Identify which cell holds the provided text, then report its (X, Y) central coordinate. 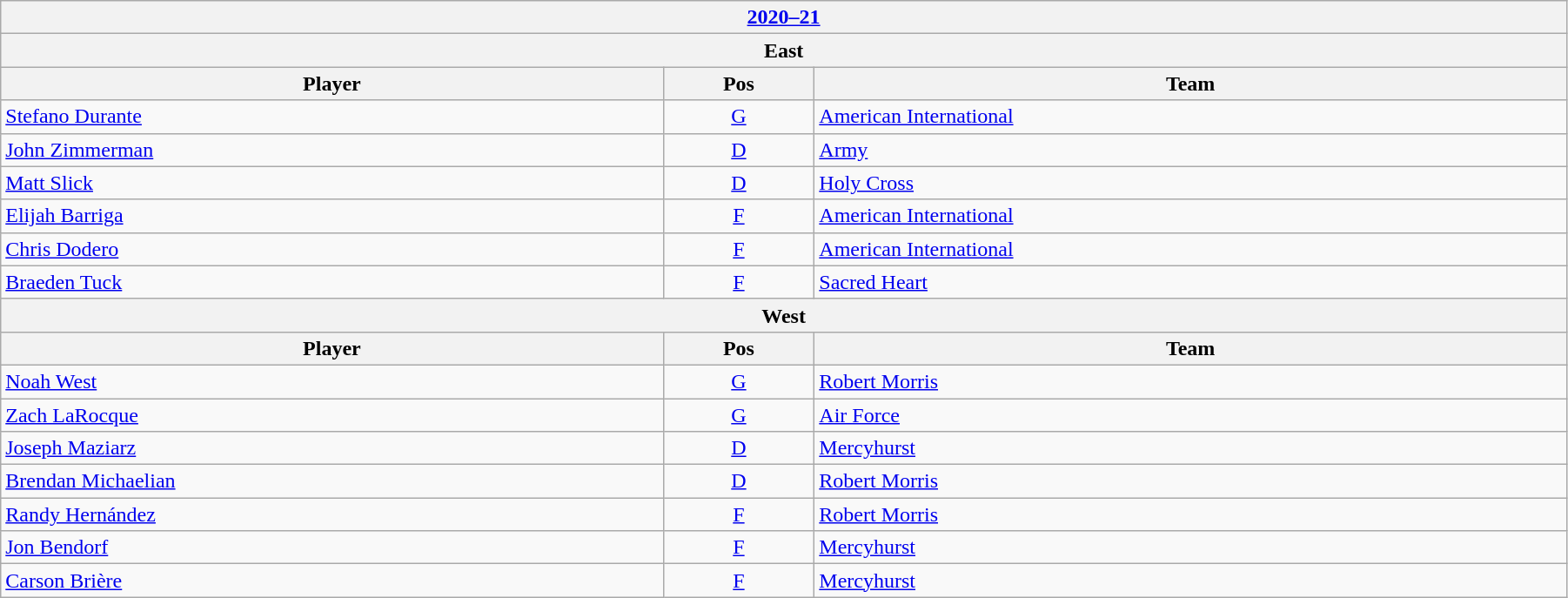
Carson Brière (332, 581)
Noah West (332, 381)
John Zimmerman (332, 150)
2020–21 (784, 17)
Zach LaRocque (332, 415)
West (784, 315)
East (784, 50)
Air Force (1190, 415)
Joseph Maziarz (332, 448)
Army (1190, 150)
Stefano Durante (332, 117)
Chris Dodero (332, 249)
Elijah Barriga (332, 216)
Matt Slick (332, 183)
Brendan Michaelian (332, 481)
Sacred Heart (1190, 282)
Holy Cross (1190, 183)
Braeden Tuck (332, 282)
Randy Hernández (332, 514)
Jon Bendorf (332, 548)
